From the cell containing the given text, extract its center point as [X, Y] coordinate. 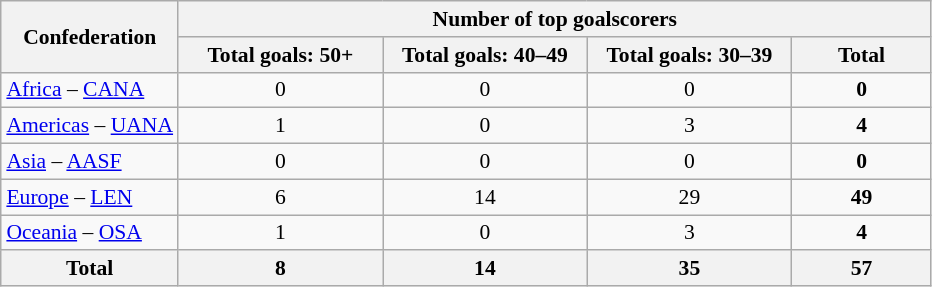
Oceania – OSA [90, 233]
6 [280, 197]
Europe – LEN [90, 197]
Number of top goalscorers [554, 19]
Asia – AASF [90, 162]
8 [280, 269]
Total goals: 30–39 [690, 55]
57 [862, 269]
Confederation [90, 36]
49 [862, 197]
Africa – CANA [90, 90]
Total goals: 50+ [280, 55]
Americas – UANA [90, 126]
35 [690, 269]
29 [690, 197]
Total goals: 40–49 [486, 55]
